Detect which cell encompasses the target text, then output its (x, y) center coordinate. 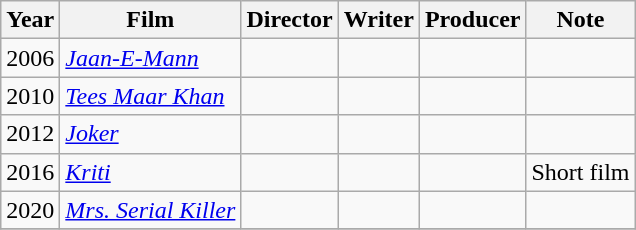
Film (150, 20)
Jaan-E-Mann (150, 58)
Note (580, 20)
Mrs. Serial Killer (150, 210)
Writer (378, 20)
Joker (150, 134)
2006 (30, 58)
2016 (30, 172)
Tees Maar Khan (150, 96)
Kriti (150, 172)
2012 (30, 134)
Director (290, 20)
2010 (30, 96)
Producer (472, 20)
2020 (30, 210)
Short film (580, 172)
Year (30, 20)
